Return [x, y] of the center of cell containing provided text 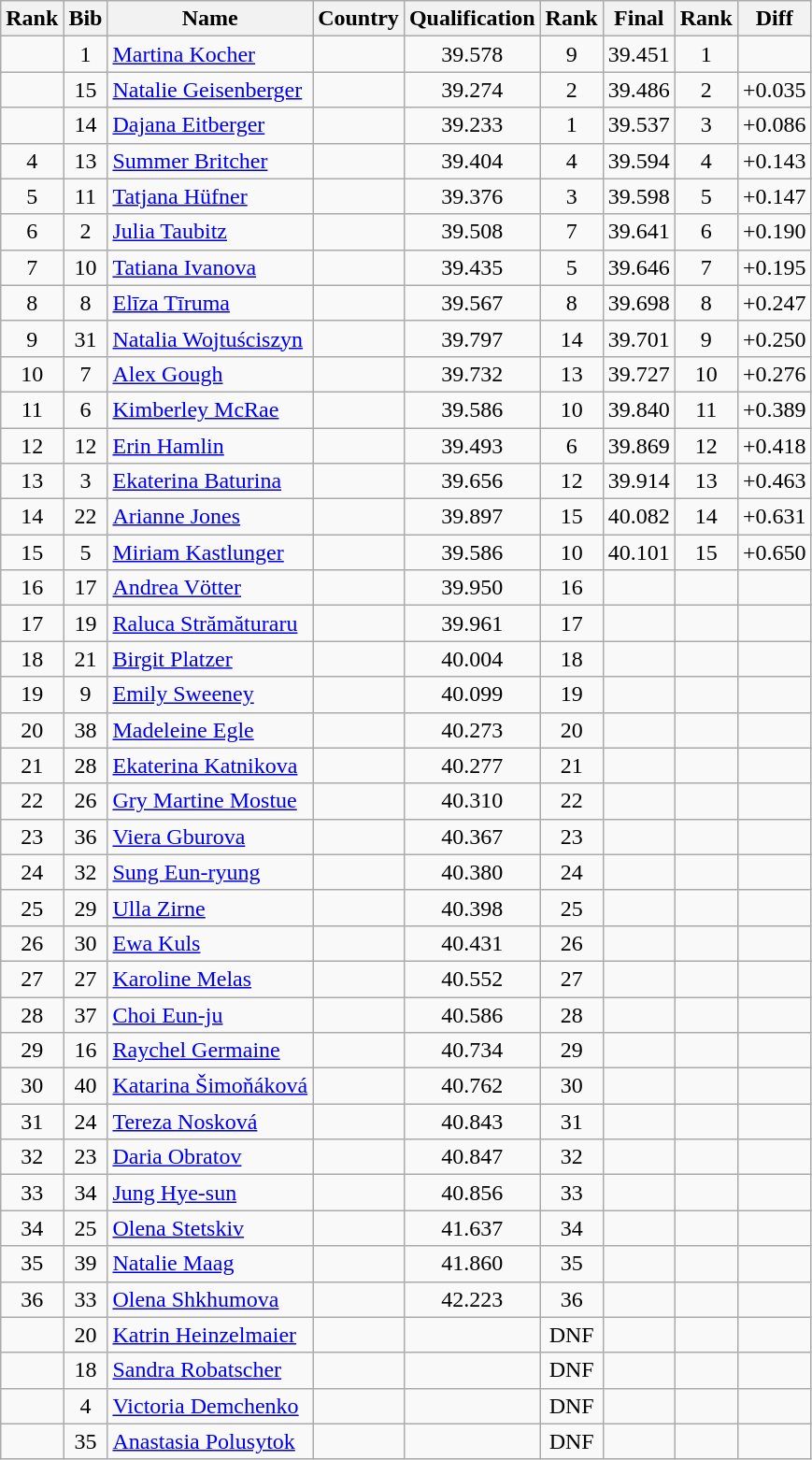
+0.190 [774, 232]
+0.147 [774, 196]
Andrea Vötter [210, 588]
Dajana Eitberger [210, 125]
40.762 [472, 1086]
Summer Britcher [210, 161]
Kimberley McRae [210, 409]
Martina Kocher [210, 54]
Tatjana Hüfner [210, 196]
Miriam Kastlunger [210, 552]
Julia Taubitz [210, 232]
Sung Eun-ryung [210, 872]
40.398 [472, 908]
Country [359, 19]
Gry Martine Mostue [210, 801]
40.277 [472, 766]
39.727 [639, 374]
40.101 [639, 552]
39.486 [639, 90]
39.646 [639, 267]
Madeleine Egle [210, 730]
Elīza Tīruma [210, 303]
39.701 [639, 338]
41.637 [472, 1228]
Erin Hamlin [210, 446]
39.797 [472, 338]
+0.247 [774, 303]
40.847 [472, 1157]
40.734 [472, 1051]
+0.035 [774, 90]
39.404 [472, 161]
37 [86, 1014]
Alex Gough [210, 374]
39.578 [472, 54]
+0.389 [774, 409]
+0.086 [774, 125]
Anastasia Polusytok [210, 1441]
39.598 [639, 196]
Victoria Demchenko [210, 1406]
Olena Stetskiv [210, 1228]
+0.418 [774, 446]
40.843 [472, 1122]
39 [86, 1264]
42.223 [472, 1299]
Emily Sweeney [210, 694]
39.376 [472, 196]
39.961 [472, 623]
39.641 [639, 232]
40.004 [472, 659]
Tereza Nosková [210, 1122]
Natalie Geisenberger [210, 90]
Karoline Melas [210, 979]
Natalia Wojtuściszyn [210, 338]
Daria Obratov [210, 1157]
39.233 [472, 125]
+0.143 [774, 161]
39.950 [472, 588]
Natalie Maag [210, 1264]
Viera Gburova [210, 837]
39.567 [472, 303]
39.698 [639, 303]
39.897 [472, 517]
+0.276 [774, 374]
39.732 [472, 374]
Birgit Platzer [210, 659]
40.273 [472, 730]
40.367 [472, 837]
40.380 [472, 872]
40.431 [472, 943]
Ekaterina Katnikova [210, 766]
40.082 [639, 517]
Choi Eun-ju [210, 1014]
40 [86, 1086]
40.099 [472, 694]
41.860 [472, 1264]
Name [210, 19]
Jung Hye-sun [210, 1193]
+0.463 [774, 481]
Olena Shkhumova [210, 1299]
39.594 [639, 161]
Final [639, 19]
Ulla Zirne [210, 908]
40.586 [472, 1014]
Diff [774, 19]
39.914 [639, 481]
Qualification [472, 19]
40.856 [472, 1193]
Raluca Strămăturaru [210, 623]
39.274 [472, 90]
Arianne Jones [210, 517]
+0.650 [774, 552]
38 [86, 730]
Ewa Kuls [210, 943]
39.451 [639, 54]
+0.631 [774, 517]
Tatiana Ivanova [210, 267]
39.656 [472, 481]
40.310 [472, 801]
Sandra Robatscher [210, 1370]
Katrin Heinzelmaier [210, 1335]
40.552 [472, 979]
39.508 [472, 232]
39.435 [472, 267]
39.493 [472, 446]
Ekaterina Baturina [210, 481]
Katarina Šimoňáková [210, 1086]
Raychel Germaine [210, 1051]
39.869 [639, 446]
39.840 [639, 409]
39.537 [639, 125]
+0.250 [774, 338]
+0.195 [774, 267]
Bib [86, 19]
